Identify which cell holds the provided text, then report its (X, Y) central coordinate. 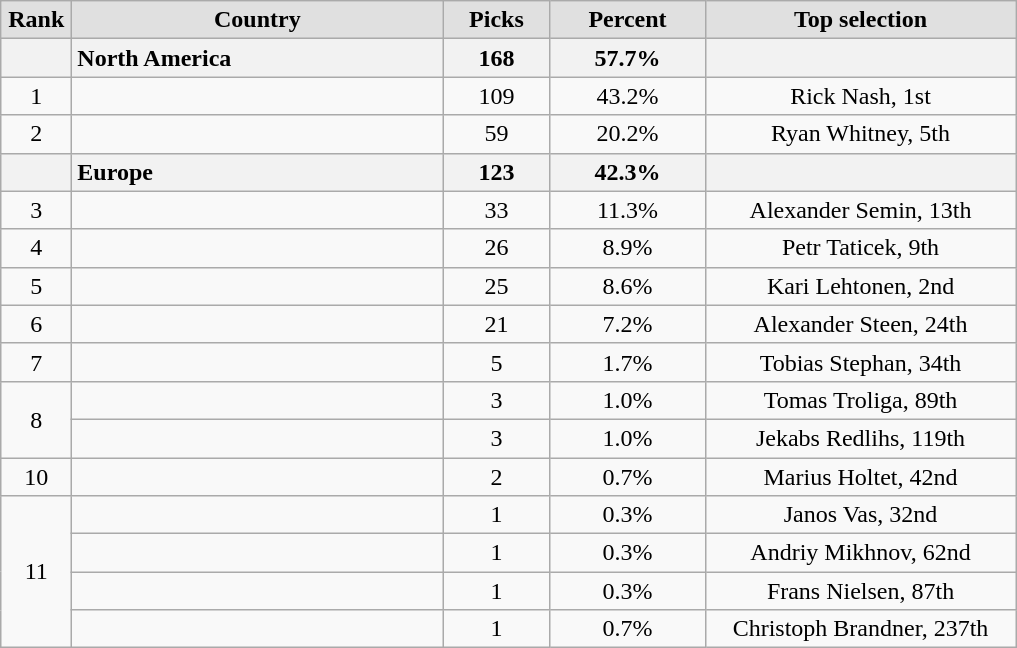
6 (36, 324)
59 (496, 134)
20.2% (628, 134)
168 (496, 58)
25 (496, 286)
4 (36, 248)
Petr Taticek, 9th (860, 248)
10 (36, 477)
11.3% (628, 210)
11 (36, 572)
43.2% (628, 96)
Frans Nielsen, 87th (860, 591)
Rank (36, 20)
Tobias Stephan, 34th (860, 362)
Europe (258, 172)
Jekabs Redlihs, 119th (860, 438)
North America (258, 58)
8 (36, 419)
Marius Holtet, 42nd (860, 477)
109 (496, 96)
Janos Vas, 32nd (860, 515)
Percent (628, 20)
Picks (496, 20)
8.6% (628, 286)
7 (36, 362)
Alexander Semin, 13th (860, 210)
8.9% (628, 248)
42.3% (628, 172)
7.2% (628, 324)
123 (496, 172)
Ryan Whitney, 5th (860, 134)
Christoph Brandner, 237th (860, 629)
Rick Nash, 1st (860, 96)
1.7% (628, 362)
Alexander Steen, 24th (860, 324)
Top selection (860, 20)
Country (258, 20)
Andriy Mikhnov, 62nd (860, 553)
57.7% (628, 58)
33 (496, 210)
26 (496, 248)
Kari Lehtonen, 2nd (860, 286)
21 (496, 324)
Tomas Troliga, 89th (860, 400)
